Return the (X, Y) coordinate for the center point of the cell that contains the specified text.  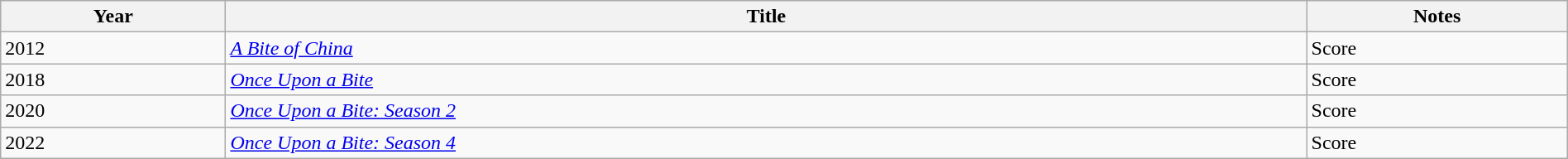
A Bite of China (766, 48)
Once Upon a Bite: Season 4 (766, 142)
Notes (1437, 17)
Title (766, 17)
Year (113, 17)
2012 (113, 48)
2018 (113, 79)
2022 (113, 142)
Once Upon a Bite (766, 79)
2020 (113, 111)
Once Upon a Bite: Season 2 (766, 111)
